Determine the (x, y) coordinate at the center of the cell enclosing the given text.  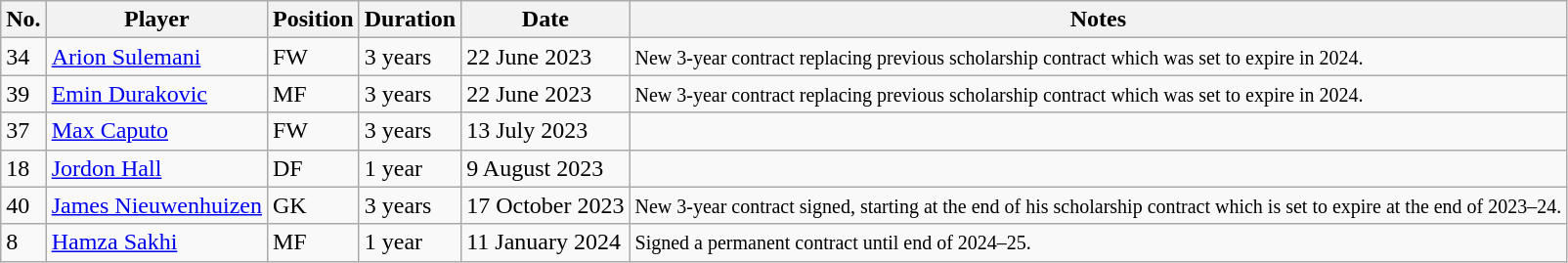
GK (313, 205)
No. (23, 20)
Emin Durakovic (156, 94)
Hamza Sakhi (156, 242)
Position (313, 20)
Signed a permanent contract until end of 2024–25. (1099, 242)
17 October 2023 (545, 205)
Duration (410, 20)
Arion Sulemani (156, 57)
James Nieuwenhuizen (156, 205)
11 January 2024 (545, 242)
New 3-year contract signed, starting at the end of his scholarship contract which is set to expire at the end of 2023–24. (1099, 205)
Jordon Hall (156, 168)
Date (545, 20)
18 (23, 168)
34 (23, 57)
13 July 2023 (545, 131)
Max Caputo (156, 131)
9 August 2023 (545, 168)
8 (23, 242)
40 (23, 205)
37 (23, 131)
Player (156, 20)
DF (313, 168)
39 (23, 94)
Notes (1099, 20)
